Scan for the cell matching the given text and deliver its [x, y] coordinate at center. 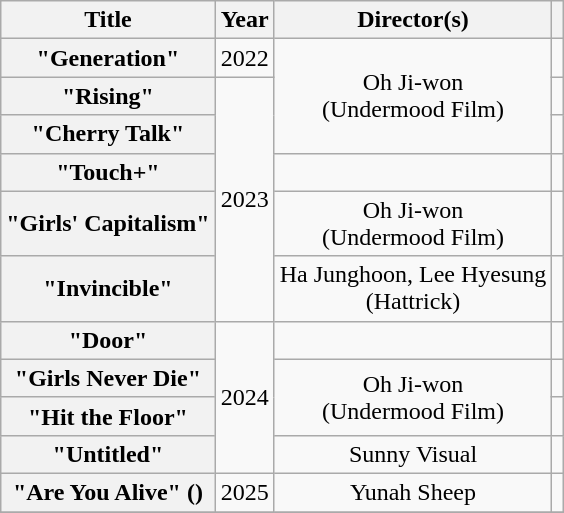
"Untitled" [108, 454]
Sunny Visual [413, 454]
"Girls Never Die" [108, 378]
Title [108, 20]
"Cherry Talk" [108, 134]
Ha Junghoon, Lee Hyesung(Hattrick) [413, 288]
"Touch+" [108, 172]
2024 [244, 397]
"Invincible" [108, 288]
"Generation" [108, 58]
2023 [244, 199]
"Door" [108, 340]
2025 [244, 492]
"Hit the Floor" [108, 416]
"Are You Alive" () [108, 492]
"Girls' Capitalism" [108, 224]
"Rising" [108, 96]
Director(s) [413, 20]
Year [244, 20]
2022 [244, 58]
Yunah Sheep [413, 492]
